Detect which cell encompasses the target text, then output its (X, Y) center coordinate. 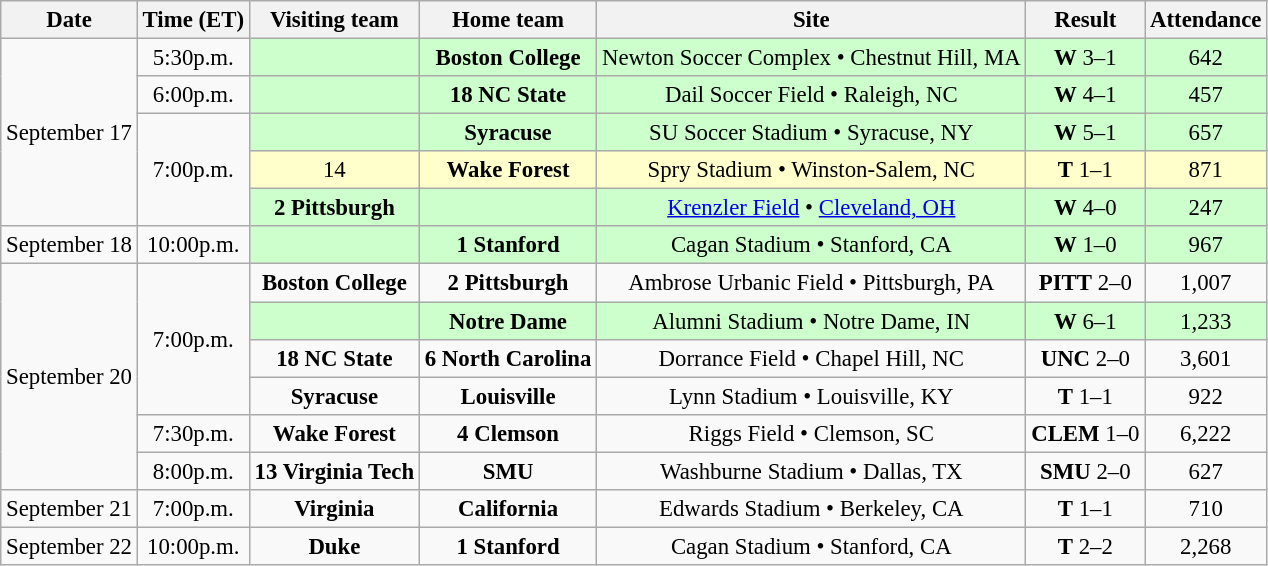
5:30p.m. (193, 58)
T 2–2 (1086, 546)
W 3–1 (1086, 58)
SU Soccer Stadium • Syracuse, NY (812, 133)
Home team (508, 20)
Result (1086, 20)
8:00p.m. (193, 471)
4 Clemson (508, 433)
Newton Soccer Complex • Chestnut Hill, MA (812, 58)
September 17 (69, 133)
W 4–0 (1086, 208)
2,268 (1206, 546)
1,007 (1206, 283)
6,222 (1206, 433)
September 22 (69, 546)
W 5–1 (1086, 133)
Attendance (1206, 20)
6 North Carolina (508, 358)
September 21 (69, 509)
Duke (334, 546)
3,601 (1206, 358)
967 (1206, 245)
UNC 2–0 (1086, 358)
13 Virginia Tech (334, 471)
14 (334, 170)
710 (1206, 509)
Dorrance Field • Chapel Hill, NC (812, 358)
247 (1206, 208)
September 20 (69, 377)
Dail Soccer Field • Raleigh, NC (812, 95)
6:00p.m. (193, 95)
California (508, 509)
Spry Stadium • Winston-Salem, NC (812, 170)
Washburne Stadium • Dallas, TX (812, 471)
W 6–1 (1086, 321)
September 18 (69, 245)
Alumni Stadium • Notre Dame, IN (812, 321)
657 (1206, 133)
1,233 (1206, 321)
457 (1206, 95)
PITT 2–0 (1086, 283)
642 (1206, 58)
871 (1206, 170)
Krenzler Field • Cleveland, OH (812, 208)
Riggs Field • Clemson, SC (812, 433)
Site (812, 20)
SMU (508, 471)
Visiting team (334, 20)
Ambrose Urbanic Field • Pittsburgh, PA (812, 283)
Virginia (334, 509)
Louisville (508, 396)
CLEM 1–0 (1086, 433)
Time (ET) (193, 20)
Lynn Stadium • Louisville, KY (812, 396)
W 4–1 (1086, 95)
Edwards Stadium • Berkeley, CA (812, 509)
922 (1206, 396)
SMU 2–0 (1086, 471)
627 (1206, 471)
Notre Dame (508, 321)
Date (69, 20)
7:30p.m. (193, 433)
W 1–0 (1086, 245)
